Search for the cell housing the specified text and yield its (x, y) center coordinate. 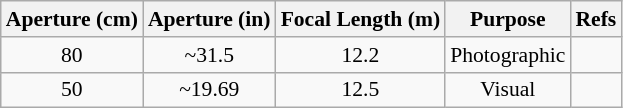
~19.69 (210, 90)
Photographic (508, 55)
Aperture (cm) (72, 19)
Visual (508, 90)
~31.5 (210, 55)
Purpose (508, 19)
80 (72, 55)
Focal Length (m) (361, 19)
12.5 (361, 90)
Aperture (in) (210, 19)
Refs (596, 19)
12.2 (361, 55)
50 (72, 90)
